Locate the cell with the specified text and output its [x, y] center coordinate. 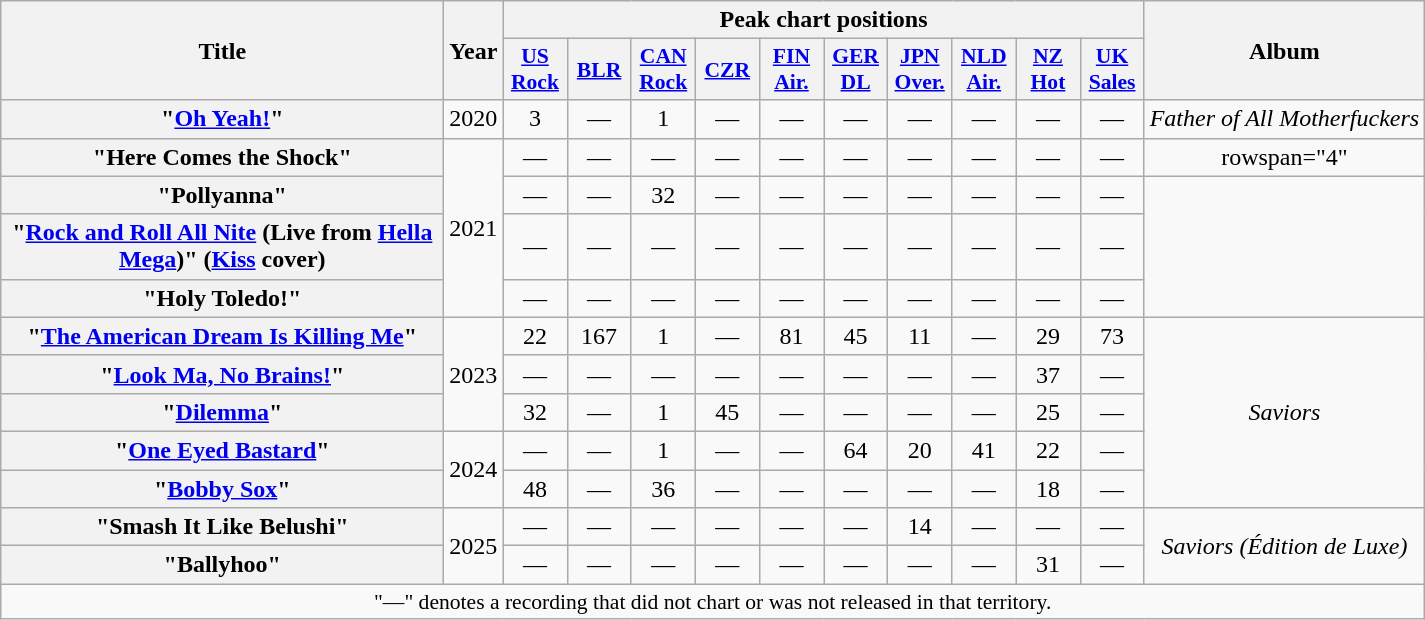
JPNOver. [920, 70]
Peak chart positions [824, 20]
14 [920, 527]
"One Eyed Bastard" [222, 450]
81 [791, 336]
BLR [599, 70]
64 [856, 450]
Album [1284, 50]
Saviors (Édition de Luxe) [1284, 546]
CANRock [663, 70]
Saviors [1284, 412]
"Look Ma, No Brains!" [222, 374]
Father of All Motherfuckers [1284, 119]
29 [1048, 336]
3 [535, 119]
"The American Dream Is Killing Me" [222, 336]
"Here Comes the Shock" [222, 157]
rowspan="4" [1284, 157]
37 [1048, 374]
FINAir. [791, 70]
"—" denotes a recording that did not chart or was not released in that territory. [713, 602]
NZHot [1048, 70]
48 [535, 489]
"Smash It Like Belushi" [222, 527]
CZR [727, 70]
USRock [535, 70]
"Holy Toledo!" [222, 298]
2025 [474, 546]
"Bobby Sox" [222, 489]
41 [984, 450]
UKSales [1112, 70]
"Ballyhoo" [222, 565]
2020 [474, 119]
"Oh Yeah!" [222, 119]
2024 [474, 469]
Year [474, 50]
167 [599, 336]
GERDL [856, 70]
"Pollyanna" [222, 195]
NLDAir. [984, 70]
25 [1048, 412]
36 [663, 489]
2023 [474, 374]
2021 [474, 228]
31 [1048, 565]
11 [920, 336]
"Rock and Roll All Nite (Live from Hella Mega)" (Kiss cover) [222, 246]
20 [920, 450]
"Dilemma" [222, 412]
73 [1112, 336]
Title [222, 50]
18 [1048, 489]
